From the cell containing the given text, extract its center point as [X, Y] coordinate. 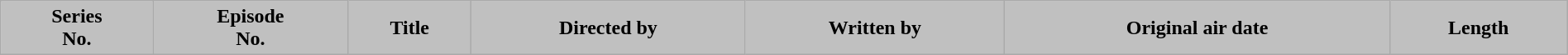
Title [410, 28]
Length [1479, 28]
Original air date [1198, 28]
Written by [875, 28]
Directed by [609, 28]
EpisodeNo. [250, 28]
SeriesNo. [77, 28]
